Capture the cell that displays the provided text and extract its (x, y) central coordinate. 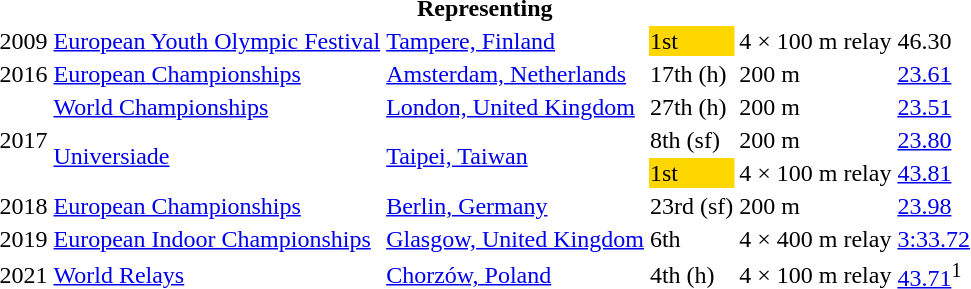
European Youth Olympic Festival (217, 41)
Taipei, Taiwan (516, 156)
Universiade (217, 156)
17th (h) (691, 74)
8th (sf) (691, 140)
European Indoor Championships (217, 239)
Tampere, Finland (516, 41)
Amsterdam, Netherlands (516, 74)
6th (691, 239)
Berlin, Germany (516, 206)
Glasgow, United Kingdom (516, 239)
27th (h) (691, 107)
London, United Kingdom (516, 107)
23rd (sf) (691, 206)
4 × 400 m relay (816, 239)
World Championships (217, 107)
